From the cell containing the given text, extract its center point as [X, Y] coordinate. 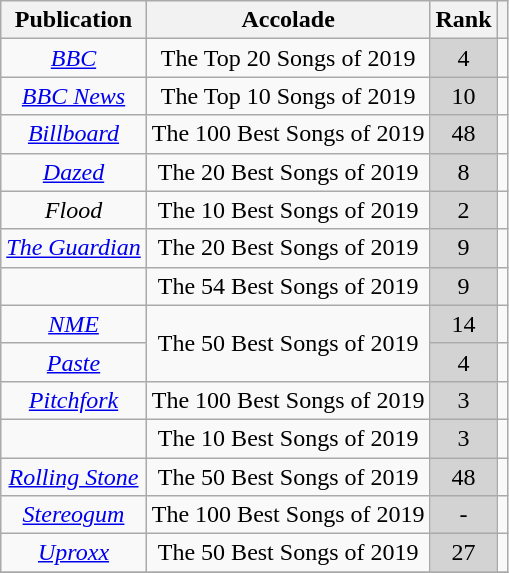
27 [464, 553]
The Top 20 Songs of 2019 [288, 58]
The Guardian [74, 248]
BBC News [74, 96]
Dazed [74, 172]
BBC [74, 58]
Stereogum [74, 515]
Paste [74, 362]
Pitchfork [74, 400]
The Top 10 Songs of 2019 [288, 96]
Accolade [288, 20]
Publication [74, 20]
Rolling Stone [74, 477]
Billboard [74, 134]
Uproxx [74, 553]
NME [74, 324]
The 54 Best Songs of 2019 [288, 286]
- [464, 515]
Flood [74, 210]
10 [464, 96]
2 [464, 210]
14 [464, 324]
8 [464, 172]
Rank [464, 20]
